From the cell containing the given text, extract its center point as (X, Y) coordinate. 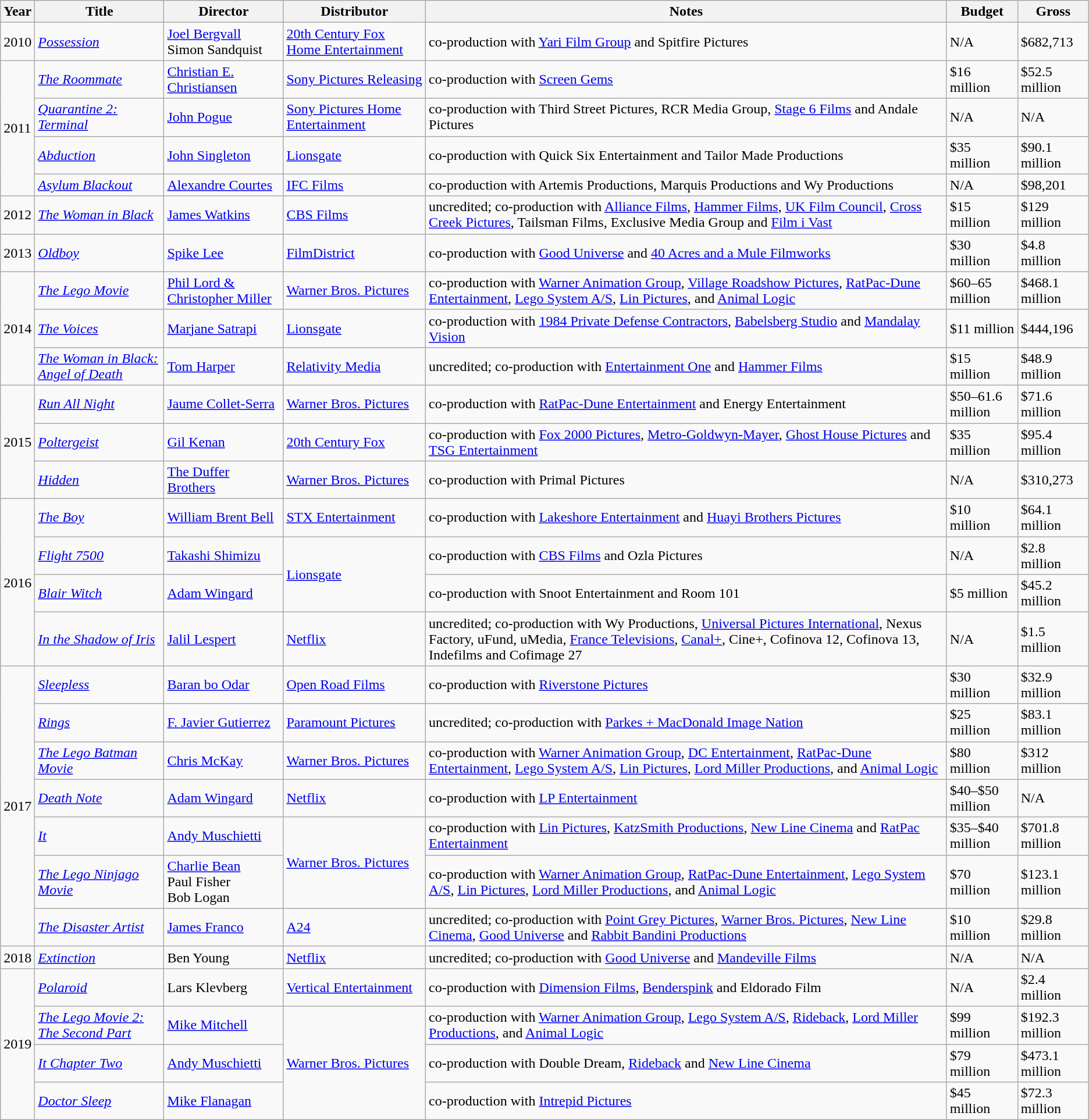
F. Javier Gutierrez (223, 722)
Phil Lord & Christopher Miller (223, 291)
The Disaster Artist (99, 927)
$310,273 (1053, 480)
2010 (17, 42)
co-production with Quick Six Entertainment and Tailor Made Productions (686, 155)
$444,196 (1053, 328)
20th Century Fox (355, 442)
co-production with Dimension Films, Benderspink and Eldorado Film (686, 987)
2019 (17, 1044)
CBS Films (355, 215)
co-production with Artemis Productions, Marquis Productions and Wy Productions (686, 185)
2015 (17, 442)
Gil Kenan (223, 442)
$129 million (1053, 215)
$312 million (1053, 761)
The Duffer Brothers (223, 480)
co-production with Screen Gems (686, 79)
co-production with LP Entertainment (686, 798)
Poltergeist (99, 442)
co-production with Yari Film Group and Spitfire Pictures (686, 42)
In the Shadow of Iris (99, 639)
Abduction (99, 155)
uncredited; co-production with Entertainment One and Hammer Films (686, 366)
2014 (17, 328)
The Woman in Black: Angel of Death (99, 366)
Year (17, 12)
co-production with Riverstone Pictures (686, 685)
2016 (17, 583)
co-production with 1984 Private Defense Contractors, Babelsberg Studio and Mandalay Vision (686, 328)
$45.2 million (1053, 593)
Relativity Media (355, 366)
Quarantine 2: Terminal (99, 117)
Director (223, 12)
Open Road Films (355, 685)
co-production with Warner Animation Group, Village Roadshow Pictures, RatPac-Dune Entertainment, Lego System A/S, Lin Pictures, and Animal Logic (686, 291)
$71.6 million (1053, 404)
John Singleton (223, 155)
Chris McKay (223, 761)
20th Century Fox Home Entertainment (355, 42)
$468.1 million (1053, 291)
Sony Pictures Home Entertainment (355, 117)
Mike Flanagan (223, 1101)
$95.4 million (1053, 442)
Run All Night (99, 404)
The Boy (99, 518)
Rings (99, 722)
Polaroid (99, 987)
$32.9 million (1053, 685)
co-production with Warner Animation Group, Lego System A/S, Rideback, Lord Miller Productions, and Animal Logic (686, 1025)
$123.1 million (1053, 882)
Christian E. Christiansen (223, 79)
co-production with Intrepid Pictures (686, 1101)
$40–$50 million (982, 798)
co-production with Lakeshore Entertainment and Huayi Brothers Pictures (686, 518)
The Lego Movie 2: The Second Part (99, 1025)
IFC Films (355, 185)
$701.8 million (1053, 836)
Mike Mitchell (223, 1025)
The Lego Batman Movie (99, 761)
The Roommate (99, 79)
Blair Witch (99, 593)
$90.1 million (1053, 155)
co-production with Primal Pictures (686, 480)
$83.1 million (1053, 722)
$25 million (982, 722)
Hidden (99, 480)
Notes (686, 12)
co-production with CBS Films and Ozla Pictures (686, 556)
$79 million (982, 1063)
$72.3 million (1053, 1101)
Distributor (355, 12)
It Chapter Two (99, 1063)
Vertical Entertainment (355, 987)
$52.5 million (1053, 79)
Jaume Collet-Serra (223, 404)
2017 (17, 806)
uncredited; co-production with Point Grey Pictures, Warner Bros. Pictures, New Line Cinema, Good Universe and Rabbit Bandini Productions (686, 927)
James Watkins (223, 215)
2012 (17, 215)
FilmDistrict (355, 252)
Paramount Pictures (355, 722)
Gross (1053, 12)
Possession (99, 42)
Sony Pictures Releasing (355, 79)
co-production with RatPac-Dune Entertainment and Energy Entertainment (686, 404)
$4.8 million (1053, 252)
$98,201 (1053, 185)
$64.1 million (1053, 518)
$473.1 million (1053, 1063)
Oldboy (99, 252)
It (99, 836)
Ben Young (223, 957)
Extinction (99, 957)
Sleepless (99, 685)
uncredited; co-production with Good Universe and Mandeville Films (686, 957)
$50–61.6 million (982, 404)
Takashi Shimizu (223, 556)
2013 (17, 252)
Jalil Lespert (223, 639)
The Lego Movie (99, 291)
co-production with Snoot Entertainment and Room 101 (686, 593)
uncredited; co-production with Parkes + MacDonald Image Nation (686, 722)
co-production with Fox 2000 Pictures, Metro-Goldwyn-Mayer, Ghost House Pictures and TSG Entertainment (686, 442)
2018 (17, 957)
The Lego Ninjago Movie (99, 882)
2011 (17, 128)
co-production with Warner Animation Group, RatPac-Dune Entertainment, Lego System A/S, Lin Pictures, Lord Miller Productions, and Animal Logic (686, 882)
$192.3 million (1053, 1025)
Death Note (99, 798)
William Brent Bell (223, 518)
The Voices (99, 328)
$99 million (982, 1025)
$682,713 (1053, 42)
$1.5 million (1053, 639)
The Woman in Black (99, 215)
Marjane Satrapi (223, 328)
Joel BergvallSimon Sandquist (223, 42)
$80 million (982, 761)
Asylum Blackout (99, 185)
Spike Lee (223, 252)
Lars Klevberg (223, 987)
Doctor Sleep (99, 1101)
co-production with Good Universe and 40 Acres and a Mule Filmworks (686, 252)
Title (99, 12)
Tom Harper (223, 366)
$35–$40 million (982, 836)
Charlie BeanPaul FisherBob Logan (223, 882)
$70 million (982, 882)
Flight 7500 (99, 556)
$16 million (982, 79)
$45 million (982, 1101)
$29.8 million (1053, 927)
James Franco (223, 927)
co-production with Double Dream, Rideback and New Line Cinema (686, 1063)
$2.4 million (1053, 987)
John Pogue (223, 117)
Budget (982, 12)
$48.9 million (1053, 366)
$5 million (982, 593)
STX Entertainment (355, 518)
Baran bo Odar (223, 685)
co-production with Lin Pictures, KatzSmith Productions, New Line Cinema and RatPac Entertainment (686, 836)
$60–65 million (982, 291)
$11 million (982, 328)
$2.8 million (1053, 556)
A24 (355, 927)
co-production with Third Street Pictures, RCR Media Group, Stage 6 Films and Andale Pictures (686, 117)
Alexandre Courtes (223, 185)
